Output the (X, Y) coordinate of the center of the cell containing the given text.  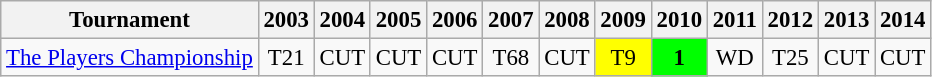
2004 (342, 20)
T9 (623, 58)
2010 (679, 20)
2003 (286, 20)
The Players Championship (130, 58)
2014 (903, 20)
T68 (511, 58)
2005 (398, 20)
2013 (846, 20)
1 (679, 58)
2006 (455, 20)
T25 (790, 58)
Tournament (130, 20)
2009 (623, 20)
2012 (790, 20)
WD (734, 58)
2011 (734, 20)
2008 (567, 20)
T21 (286, 58)
2007 (511, 20)
